Return (x, y) of the center of cell containing provided text 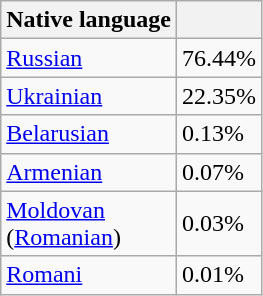
0.03% (218, 224)
0.13% (218, 134)
0.01% (218, 275)
Belarusian (89, 134)
Native language (89, 20)
Ukrainian (89, 96)
Russian (89, 58)
Romani (89, 275)
22.35% (218, 96)
Moldovan(Romanian) (89, 224)
76.44% (218, 58)
0.07% (218, 172)
Armenian (89, 172)
